Return the [X, Y] coordinate for the center point of the cell that contains the specified text.  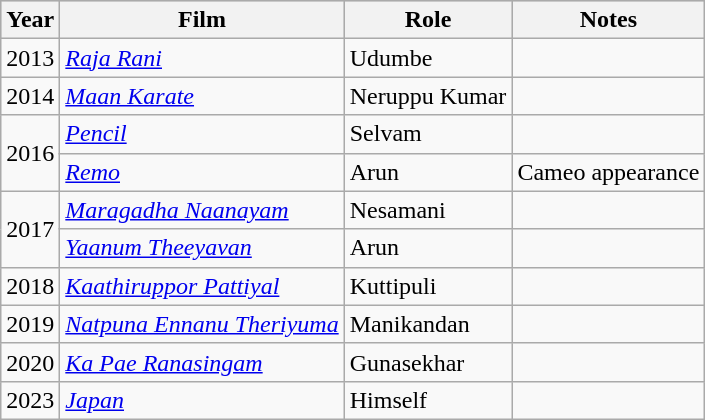
2013 [30, 58]
Raja Rani [202, 58]
Nesamani [428, 210]
Kuttipuli [428, 286]
Manikandan [428, 324]
Kaathiruppor Pattiyal [202, 286]
Year [30, 20]
2017 [30, 229]
Notes [608, 20]
2018 [30, 286]
2023 [30, 400]
Himself [428, 400]
Maan Karate [202, 96]
Cameo appearance [608, 172]
Remo [202, 172]
2019 [30, 324]
2016 [30, 153]
Pencil [202, 134]
2014 [30, 96]
Film [202, 20]
2020 [30, 362]
Neruppu Kumar [428, 96]
Yaanum Theeyavan [202, 248]
Udumbe [428, 58]
Gunasekhar [428, 362]
Japan [202, 400]
Natpuna Ennanu Theriyuma [202, 324]
Ka Pae Ranasingam [202, 362]
Role [428, 20]
Maragadha Naanayam [202, 210]
Selvam [428, 134]
